Identify which cell holds the provided text, then report its [x, y] central coordinate. 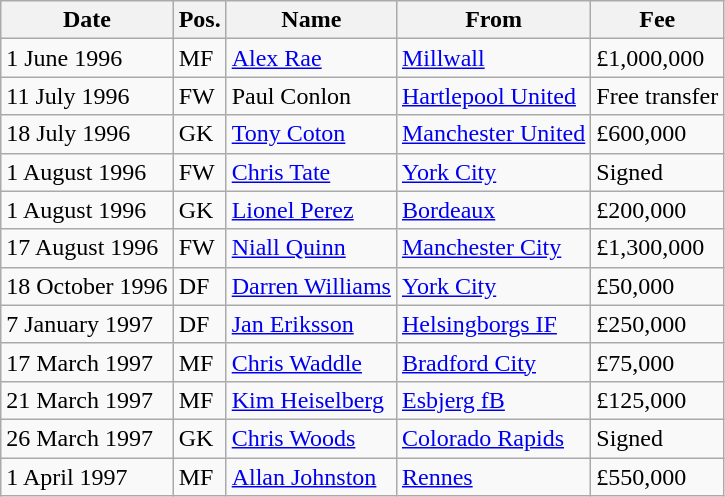
Name [311, 20]
Pos. [200, 20]
Free transfer [658, 96]
Rennes [493, 477]
£200,000 [658, 210]
Paul Conlon [311, 96]
Chris Tate [311, 172]
1 June 1996 [87, 58]
26 March 1997 [87, 438]
Niall Quinn [311, 248]
£1,000,000 [658, 58]
7 January 1997 [87, 324]
Chris Woods [311, 438]
17 August 1996 [87, 248]
From [493, 20]
Helsingborgs IF [493, 324]
Manchester City [493, 248]
Date [87, 20]
£125,000 [658, 400]
Colorado Rapids [493, 438]
Tony Coton [311, 134]
18 October 1996 [87, 286]
Jan Eriksson [311, 324]
£550,000 [658, 477]
11 July 1996 [87, 96]
£1,300,000 [658, 248]
Chris Waddle [311, 362]
Lionel Perez [311, 210]
17 March 1997 [87, 362]
Esbjerg fB [493, 400]
Allan Johnston [311, 477]
£600,000 [658, 134]
£75,000 [658, 362]
£250,000 [658, 324]
Bordeaux [493, 210]
Alex Rae [311, 58]
Millwall [493, 58]
Fee [658, 20]
Hartlepool United [493, 96]
Bradford City [493, 362]
Kim Heiselberg [311, 400]
18 July 1996 [87, 134]
£50,000 [658, 286]
Manchester United [493, 134]
Darren Williams [311, 286]
1 April 1997 [87, 477]
21 March 1997 [87, 400]
